Output the (X, Y) coordinate of the center of the cell containing the given text.  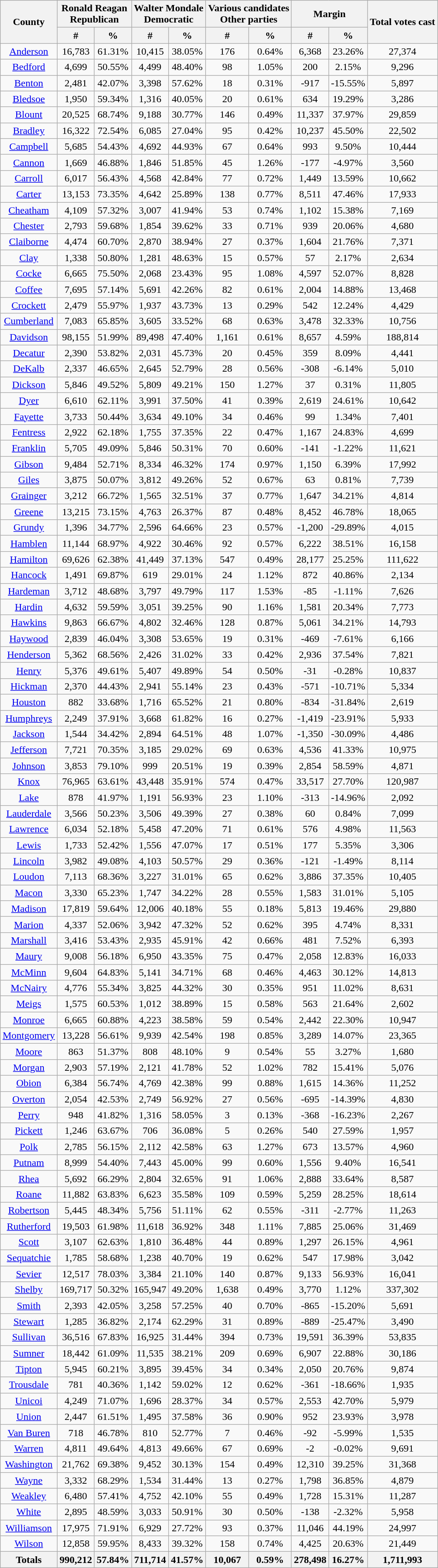
7,169 (403, 210)
24.61% (348, 400)
4,752 (150, 1496)
2,785 (76, 1147)
Smith (29, 1306)
0.80% (270, 702)
1,680 (403, 1052)
66.29% (113, 1178)
4,813 (150, 1448)
3,812 (150, 480)
1,012 (150, 1004)
9,484 (76, 464)
44.19% (348, 1528)
3,330 (76, 893)
1.16% (270, 607)
165,947 (150, 1290)
4,463 (310, 972)
44.32% (187, 988)
574 (227, 782)
37.97% (348, 115)
38.21% (187, 1353)
3,033 (150, 1512)
Lawrence (29, 829)
2,922 (76, 432)
55.34% (113, 988)
10,947 (403, 1020)
27,374 (403, 51)
Houston (29, 702)
Grundy (29, 528)
8,657 (310, 337)
7,821 (403, 654)
5,259 (310, 1194)
62.11% (113, 400)
44 (227, 1242)
1,728 (310, 1496)
2,390 (76, 353)
Dickson (29, 385)
Hamblen (29, 544)
4,632 (76, 607)
67.83% (113, 1337)
Grainger (29, 496)
Sullivan (29, 1337)
5,685 (76, 146)
5,362 (76, 654)
68.56% (113, 654)
-15.20% (348, 1306)
43.35% (187, 956)
87 (227, 512)
21.64% (348, 1004)
23,365 (403, 1036)
45.50% (348, 131)
Pickett (29, 1131)
Humphreys (29, 718)
22.30% (348, 1020)
3,398 (150, 83)
-917 (310, 83)
27.59% (348, 1131)
52.79% (187, 369)
1,150 (310, 464)
15.31% (348, 1496)
62.63% (113, 1242)
Stewart (29, 1321)
9 (227, 1052)
-1,419 (310, 718)
Coffee (29, 289)
1,297 (310, 1242)
2,249 (76, 718)
4,249 (76, 1401)
177 (310, 845)
-834 (310, 702)
27.72% (187, 1528)
781 (76, 1385)
1.07% (270, 734)
39.45% (187, 1369)
0.13% (270, 1115)
Rhea (29, 1178)
1,102 (310, 210)
19.46% (348, 909)
0.38% (270, 813)
7,626 (403, 591)
1,957 (403, 1131)
Obion (29, 1083)
50.55% (113, 67)
16.27% (348, 1560)
2,054 (76, 1099)
1,338 (76, 258)
1,937 (150, 305)
52.42% (113, 845)
6,085 (150, 131)
3,978 (403, 1417)
337,302 (403, 1290)
16,033 (403, 956)
Perry (29, 1115)
394 (227, 1337)
32.65% (187, 1178)
45 (227, 162)
Sequatchie (29, 1258)
2,393 (76, 1306)
Clay (29, 258)
21,449 (403, 1544)
Sevier (29, 1274)
0.67% (270, 480)
Madison (29, 909)
-16.23% (348, 1115)
1.34% (348, 416)
33.52% (187, 321)
990,212 (76, 1560)
11,535 (150, 1353)
51.11% (187, 1210)
49.08% (113, 861)
188,814 (403, 337)
1,733 (76, 845)
Overton (29, 1099)
45.73% (187, 353)
Fentress (29, 432)
Maury (29, 956)
1.53% (270, 591)
36.48% (187, 1242)
11.02% (348, 988)
90 (227, 607)
42.10% (187, 1496)
53,835 (403, 1337)
38.51% (348, 544)
Wilson (29, 1544)
30,186 (403, 1353)
9,604 (76, 972)
71.07% (113, 1401)
46.32% (187, 464)
24.83% (348, 432)
Union (29, 1417)
1,544 (76, 734)
1,491 (76, 575)
1,191 (150, 798)
66.67% (113, 623)
42.38% (187, 1083)
0.51% (270, 845)
-92 (310, 1432)
30.12% (348, 972)
41.94% (187, 210)
50.80% (113, 258)
4,597 (310, 274)
-85 (310, 591)
-31 (310, 670)
26.15% (348, 1242)
98 (227, 67)
1,615 (310, 1083)
198 (227, 1036)
Wayne (29, 1480)
Henderson (29, 654)
64.83% (113, 972)
50.07% (113, 480)
718 (76, 1432)
Greene (29, 512)
2,068 (150, 274)
41.33% (348, 750)
40.18% (187, 909)
36.08% (187, 1131)
30.77% (187, 115)
12,310 (310, 1464)
Meigs (29, 1004)
11,882 (76, 1194)
952 (310, 1417)
146 (227, 115)
5,061 (310, 623)
61.09% (113, 1353)
52.77% (187, 1432)
8,631 (403, 988)
-368 (310, 1115)
59.02% (187, 1385)
Giles (29, 480)
2,596 (150, 528)
0.66% (270, 940)
8,331 (403, 924)
9,874 (403, 1369)
1.26% (270, 162)
17,819 (76, 909)
10,067 (227, 1560)
77 (227, 178)
46.88% (113, 162)
Cumberland (29, 321)
50.31% (187, 448)
62.29% (187, 1321)
49.89% (187, 670)
-15.55% (348, 83)
810 (150, 1432)
3,733 (76, 416)
3,185 (150, 750)
7,773 (403, 607)
3,042 (403, 1258)
29.01% (187, 575)
3,306 (403, 845)
55.14% (187, 686)
2,134 (403, 575)
21.10% (187, 1274)
2,935 (150, 940)
2,267 (403, 1115)
8.09% (348, 353)
619 (150, 575)
34.22% (187, 893)
1.10% (270, 798)
57.14% (113, 289)
10,642 (403, 400)
-889 (310, 1321)
44.93% (187, 146)
10,662 (403, 178)
2,634 (403, 258)
23.93% (348, 1417)
71.91% (113, 1528)
1,238 (150, 1258)
2.15% (348, 67)
-0.28% (348, 670)
7,695 (76, 289)
Haywood (29, 639)
11,287 (403, 1496)
Morgan (29, 1067)
7,721 (76, 750)
78.03% (113, 1274)
63.83% (113, 1194)
4.98% (348, 829)
2,031 (150, 353)
169,717 (76, 1290)
69.87% (113, 575)
3,942 (150, 924)
5,813 (310, 909)
41.78% (187, 1067)
48 (227, 734)
41.97% (113, 798)
Van Buren (29, 1432)
Various candidatesOther parties (249, 14)
16,041 (403, 1274)
18,614 (403, 1194)
782 (310, 1067)
0.48% (270, 512)
48.68% (113, 591)
-469 (310, 639)
16,541 (403, 1163)
200 (310, 67)
59.95% (113, 1544)
22.88% (348, 1353)
40.36% (113, 1385)
9.50% (348, 146)
49.20% (187, 1290)
82 (227, 289)
Bedford (29, 67)
-2 (310, 1448)
359 (310, 353)
16,925 (150, 1337)
47.40% (187, 337)
45.00% (187, 1163)
576 (310, 829)
42.84% (187, 178)
Cocke (29, 274)
Lake (29, 798)
56.61% (113, 1036)
2,442 (310, 1020)
Unicoi (29, 1401)
12,517 (76, 1274)
12,858 (76, 1544)
4,960 (403, 1147)
29,859 (403, 115)
14.36% (348, 1083)
5,076 (403, 1067)
5,809 (150, 385)
6,166 (403, 639)
Jackson (29, 734)
150 (227, 385)
11,144 (76, 544)
7 (227, 1432)
0.85% (270, 1036)
7,083 (76, 321)
1,535 (403, 1432)
2,050 (310, 1369)
48.10% (187, 1052)
32.33% (348, 321)
4,879 (403, 1480)
-1.11% (348, 591)
0.18% (270, 909)
2,749 (150, 1099)
28,177 (310, 559)
73.35% (113, 194)
62.18% (113, 432)
-311 (310, 1210)
48.63% (187, 258)
11,621 (403, 448)
6.39% (348, 464)
138 (227, 194)
49.61% (113, 670)
-177 (310, 162)
75 (227, 956)
882 (76, 702)
Campbell (29, 146)
4,814 (403, 496)
1,285 (76, 1321)
Blount (29, 115)
0.29% (270, 305)
40.70% (187, 1258)
6,034 (76, 829)
12,006 (150, 909)
7,113 (76, 877)
25.89% (187, 194)
2,553 (310, 1401)
48.34% (113, 1210)
70.35% (113, 750)
7,371 (403, 242)
4,499 (150, 67)
64.51% (187, 734)
42.05% (113, 1306)
5,010 (403, 369)
50.23% (113, 813)
16 (227, 718)
7,099 (403, 813)
34.42% (113, 734)
Benton (29, 83)
4,425 (310, 1544)
-2.32% (348, 1512)
24 (227, 575)
57 (310, 258)
5,897 (403, 83)
56.18% (113, 956)
2,645 (150, 369)
Margin (330, 14)
36 (227, 1417)
4,811 (76, 1448)
Loudon (29, 877)
4,109 (76, 210)
4,337 (76, 924)
76,965 (76, 782)
63.67% (113, 1131)
36.92% (187, 1226)
65 (227, 877)
Cannon (29, 162)
278,498 (310, 1560)
0.90% (270, 1417)
61.31% (113, 51)
62.38% (113, 559)
5,933 (403, 718)
18 (227, 83)
29 (227, 861)
174 (227, 464)
59.59% (113, 607)
Knox (29, 782)
39.62% (187, 226)
18,442 (76, 1353)
59.34% (113, 99)
28.37% (187, 1401)
0.84% (348, 813)
52.06% (113, 924)
20.06% (348, 226)
4,015 (403, 528)
County (29, 22)
27.70% (348, 782)
3,605 (150, 321)
-1.22% (348, 448)
-31.84% (348, 702)
1,246 (76, 1131)
Sumner (29, 1353)
10,405 (403, 877)
1,534 (150, 1480)
Walter MondaleDemocratic (169, 14)
Hickman (29, 686)
2,839 (76, 639)
34.71% (187, 972)
20.63% (348, 1544)
117 (227, 591)
1,583 (310, 893)
36.39% (348, 1337)
673 (310, 1147)
2.17% (348, 258)
37.91% (113, 718)
348 (227, 1226)
4,763 (150, 512)
24,997 (403, 1528)
White (29, 1512)
60.70% (113, 242)
36.85% (348, 1480)
Chester (29, 226)
Bradley (29, 131)
38.89% (187, 1004)
4,474 (76, 242)
60.88% (113, 1020)
1,161 (227, 337)
-29.89% (348, 528)
68.97% (113, 544)
65.52% (187, 702)
92 (227, 544)
2,337 (76, 369)
10,444 (403, 146)
14,813 (403, 972)
1,449 (310, 178)
56.43% (113, 178)
-7.61% (348, 639)
51.99% (113, 337)
19,503 (76, 1226)
49.52% (113, 385)
13,153 (76, 194)
42.53% (113, 1099)
-138 (310, 1512)
10,237 (310, 131)
58.05% (187, 1115)
Macon (29, 893)
3,107 (76, 1242)
999 (150, 766)
5,979 (403, 1401)
50.57% (187, 861)
8,587 (403, 1178)
6,384 (76, 1083)
1.02% (270, 1067)
64.66% (187, 528)
13.57% (348, 1147)
4,922 (150, 544)
3,007 (150, 210)
61.51% (113, 1417)
0.72% (270, 178)
0.97% (270, 464)
-2.77% (348, 1210)
43.73% (187, 305)
25.06% (348, 1226)
16,783 (76, 51)
Lincoln (29, 861)
706 (150, 1131)
Cheatham (29, 210)
49.64% (113, 1448)
9,188 (150, 115)
15.38% (348, 210)
65.85% (113, 321)
-1.49% (348, 861)
16,322 (76, 131)
4,830 (403, 1099)
14.88% (348, 289)
1,798 (310, 1480)
13.59% (348, 178)
2,121 (150, 1067)
68.29% (113, 1480)
50.32% (113, 1290)
6,623 (150, 1194)
7,739 (403, 480)
10,415 (150, 51)
140 (227, 1274)
68.74% (113, 115)
4.74% (348, 924)
111,622 (403, 559)
33.64% (348, 1178)
53.65% (187, 639)
Moore (29, 1052)
19.29% (348, 99)
30.13% (187, 1464)
Lewis (29, 845)
54 (227, 670)
8,114 (403, 861)
Ronald ReaganRepublican (94, 14)
3,227 (150, 877)
11,805 (403, 385)
3,258 (150, 1306)
38.94% (187, 242)
1,167 (310, 432)
1,747 (150, 893)
32.46% (187, 623)
41 (227, 400)
79.10% (113, 766)
9,939 (150, 1036)
Hardeman (29, 591)
-14.39% (348, 1099)
3,825 (150, 988)
1,638 (227, 1290)
35.58% (187, 1194)
13,215 (76, 512)
-308 (310, 369)
863 (76, 1052)
109 (227, 1194)
2,058 (310, 956)
14,793 (403, 623)
2,479 (76, 305)
27.04% (187, 131)
2,804 (150, 1178)
47.20% (187, 829)
6,222 (310, 544)
9,691 (403, 1448)
16,158 (403, 544)
56.74% (113, 1083)
23.43% (187, 274)
53 (227, 210)
1,755 (150, 432)
66.72% (113, 496)
4,680 (403, 226)
11,563 (403, 829)
0.88% (270, 1083)
13,468 (403, 289)
Davidson (29, 337)
542 (310, 305)
948 (76, 1115)
7,443 (150, 1163)
5,105 (403, 893)
Trousdale (29, 1385)
45.91% (187, 940)
17 (227, 845)
Lauderdale (29, 813)
47.46% (348, 194)
Fayette (29, 416)
Roane (29, 1194)
2,936 (310, 654)
61.98% (113, 1226)
7,401 (403, 416)
50.91% (187, 1512)
Franklin (29, 448)
39.32% (187, 1544)
3,991 (150, 400)
Jefferson (29, 750)
3,712 (76, 591)
3,875 (76, 480)
46.04% (113, 639)
40.05% (187, 99)
31.02% (187, 654)
47.32% (187, 924)
57.25% (187, 1306)
22 (227, 432)
6,610 (76, 400)
9.40% (348, 1163)
5 (227, 1131)
91 (227, 1178)
50.44% (113, 416)
17,933 (403, 194)
57.62% (187, 83)
5,141 (150, 972)
2,004 (310, 289)
6,393 (403, 940)
5,705 (76, 448)
-6.14% (348, 369)
4,441 (403, 353)
0.45% (270, 353)
57.19% (113, 1067)
2,903 (76, 1067)
4,536 (310, 750)
Hamilton (29, 559)
3,490 (403, 1321)
20.34% (348, 607)
8,334 (150, 464)
2,602 (403, 1004)
72.54% (113, 131)
44.43% (113, 686)
Totals (29, 1560)
0.26% (270, 1131)
Williamson (29, 1528)
0.35% (270, 988)
4,642 (150, 194)
9,863 (76, 623)
Monroe (29, 1020)
McNairy (29, 988)
Warren (29, 1448)
93 (227, 1528)
11,337 (310, 115)
17,975 (76, 1528)
4,486 (403, 734)
McMinn (29, 972)
5,445 (76, 1210)
38.58% (187, 1020)
563 (310, 1004)
-0.02% (348, 1448)
-1,350 (310, 734)
Crockett (29, 305)
54.43% (113, 146)
5,334 (403, 686)
4,769 (150, 1083)
12.83% (348, 956)
711,714 (150, 1560)
3,212 (76, 496)
5,958 (403, 1512)
-23.91% (348, 718)
8,433 (150, 1544)
73.15% (113, 512)
42 (227, 940)
Hawkins (29, 623)
2,895 (76, 1512)
36.82% (113, 1321)
Total votes cast (403, 22)
9,452 (150, 1464)
-695 (310, 1099)
63.61% (113, 782)
540 (310, 1131)
75.50% (113, 274)
28.25% (348, 1194)
Carroll (29, 178)
6,017 (76, 178)
41,449 (150, 559)
0.73% (270, 1337)
-10.71% (348, 686)
89,498 (150, 337)
1,565 (150, 496)
4,103 (150, 861)
3,289 (310, 1036)
Bledsoe (29, 99)
34.77% (113, 528)
3.27% (348, 1052)
1.11% (270, 1226)
23.26% (348, 51)
49.79% (187, 591)
12 (227, 1385)
3,982 (76, 861)
21.76% (348, 242)
158 (227, 1544)
6,907 (310, 1353)
60.21% (113, 1369)
120,987 (403, 782)
60 (310, 813)
69 (227, 750)
31 (227, 1321)
Marion (29, 924)
1,281 (150, 258)
1.08% (270, 274)
5,376 (76, 670)
3,308 (150, 639)
51.37% (113, 1052)
Anderson (29, 51)
4,776 (76, 988)
70 (227, 448)
49.26% (187, 480)
-18.66% (348, 1385)
0.36% (270, 861)
Claiborne (29, 242)
Polk (29, 1147)
209 (227, 1353)
13,228 (76, 1036)
154 (227, 1464)
4,802 (150, 623)
8,452 (310, 512)
69.38% (113, 1464)
59.64% (113, 909)
-571 (310, 686)
2,092 (403, 798)
59 (227, 1020)
0.81% (348, 480)
49.21% (187, 385)
Tipton (29, 1369)
5,945 (76, 1369)
1.06% (270, 1178)
19,591 (310, 1337)
49.66% (187, 1448)
52.18% (113, 829)
11,252 (403, 1083)
17.98% (348, 1258)
3,416 (76, 940)
4,223 (150, 1020)
808 (150, 1052)
993 (310, 146)
3 (227, 1115)
1,846 (150, 162)
1,604 (310, 242)
38.05% (187, 51)
60.53% (113, 1004)
29,880 (403, 909)
1,785 (76, 1258)
20.76% (348, 1369)
3,895 (150, 1369)
Montgomery (29, 1036)
2,941 (150, 686)
37.54% (348, 654)
3,566 (76, 813)
11,618 (150, 1226)
42.26% (187, 289)
0.34% (270, 1369)
42.07% (113, 83)
36,516 (76, 1337)
8,999 (76, 1163)
1,396 (76, 528)
54.40% (113, 1163)
49.09% (113, 448)
52.71% (113, 464)
1,950 (76, 99)
3,384 (150, 1274)
4,692 (150, 146)
Rutherford (29, 1226)
62 (227, 1210)
-361 (310, 1385)
69,626 (76, 559)
48.59% (113, 1512)
40.86% (348, 575)
1,716 (150, 702)
2,481 (76, 83)
55.97% (113, 305)
3,051 (150, 607)
7,885 (310, 1226)
5.35% (348, 845)
3,668 (150, 718)
Johnson (29, 766)
10,756 (403, 321)
10,837 (403, 670)
1,696 (150, 1401)
951 (310, 988)
20,525 (76, 115)
10,975 (403, 750)
4,871 (403, 766)
8,828 (403, 274)
3,286 (403, 99)
18,065 (403, 512)
Marshall (29, 940)
48.40% (187, 67)
0.71% (270, 226)
6,368 (310, 51)
41.82% (113, 1115)
2,426 (150, 654)
1,142 (150, 1385)
-25.47% (348, 1321)
4,568 (150, 178)
5,692 (76, 1178)
25.25% (348, 559)
1,647 (310, 496)
Washington (29, 1464)
42.58% (187, 1147)
59.68% (113, 226)
37.50% (187, 400)
2,447 (76, 1417)
-865 (310, 1306)
1,575 (76, 1004)
53.82% (113, 353)
939 (310, 226)
40 (227, 1306)
2,112 (150, 1147)
71 (227, 829)
Henry (29, 670)
2,793 (76, 226)
3,770 (310, 1290)
53.43% (113, 940)
878 (76, 798)
61.82% (187, 718)
-121 (310, 861)
1,935 (403, 1385)
2,854 (310, 766)
7.52% (348, 940)
46.65% (113, 369)
Robertson (29, 1210)
Dyer (29, 400)
1,495 (150, 1417)
14.07% (348, 1036)
Gibson (29, 464)
5,756 (150, 1210)
57.32% (113, 210)
22,502 (403, 131)
8,511 (310, 194)
11,263 (403, 1210)
-141 (310, 448)
42.70% (348, 1401)
26.37% (187, 512)
Hancock (29, 575)
Scott (29, 1242)
6,929 (150, 1528)
-30.09% (348, 734)
17,992 (403, 464)
49.10% (187, 416)
29.02% (187, 750)
49.39% (187, 813)
47.07% (187, 845)
Decatur (29, 353)
9,133 (310, 1274)
3,634 (150, 416)
58.59% (348, 766)
0.43% (270, 686)
634 (310, 99)
-14.96% (348, 798)
395 (310, 924)
58.68% (113, 1258)
52.07% (348, 274)
1,581 (310, 607)
128 (227, 623)
31,368 (403, 1464)
12.24% (348, 305)
21,762 (76, 1464)
2,870 (150, 242)
1,854 (150, 226)
2,888 (310, 1178)
Hardin (29, 607)
41.57% (187, 1560)
1,711,993 (403, 1560)
0.70% (270, 1306)
4,961 (403, 1242)
0.58% (270, 1004)
3,478 (310, 321)
Weakley (29, 1496)
2,894 (150, 734)
4.59% (348, 337)
-1,200 (310, 528)
872 (310, 575)
42.54% (187, 1036)
3,797 (150, 591)
6,950 (150, 956)
30.46% (187, 544)
-4.97% (348, 162)
33.68% (113, 702)
2,370 (76, 686)
3,886 (310, 877)
1,669 (76, 162)
481 (310, 940)
3,506 (150, 813)
11,046 (310, 1528)
Shelby (29, 1290)
65.23% (113, 893)
37.13% (187, 559)
5,458 (150, 829)
3,560 (403, 162)
3,332 (76, 1480)
98,155 (76, 337)
56.15% (113, 1147)
21 (227, 702)
68.36% (113, 877)
33,517 (310, 782)
DeKalb (29, 369)
56.92% (187, 1099)
3,853 (76, 766)
57.84% (113, 1560)
Carter (29, 194)
31,469 (403, 1226)
1.05% (270, 67)
2,174 (150, 1321)
176 (227, 51)
-313 (310, 798)
5,407 (150, 670)
57.41% (113, 1496)
20.51% (187, 766)
51.85% (187, 162)
32.51% (187, 496)
1,810 (150, 1242)
43,448 (150, 782)
4,429 (403, 305)
Putnam (29, 1163)
9,296 (403, 67)
6,480 (76, 1496)
9,008 (76, 956)
-5.99% (348, 1432)
35.91% (187, 782)
37.58% (187, 1417)
15.41% (348, 1067)
